Search for the cell housing the specified text and yield its (x, y) center coordinate. 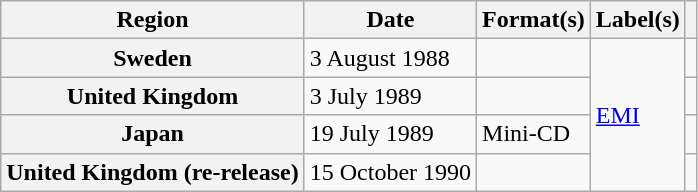
15 October 1990 (390, 172)
Mini-CD (534, 134)
United Kingdom (re-release) (152, 172)
Date (390, 20)
Region (152, 20)
3 August 1988 (390, 58)
United Kingdom (152, 96)
Japan (152, 134)
19 July 1989 (390, 134)
EMI (638, 115)
Format(s) (534, 20)
Label(s) (638, 20)
Sweden (152, 58)
3 July 1989 (390, 96)
